Pinpoint the cell where the given text exists, returning its [x, y] midpoint coordinate. 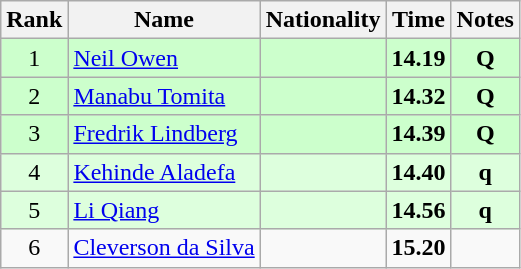
1 [34, 58]
Manabu Tomita [164, 96]
3 [34, 134]
2 [34, 96]
14.40 [418, 172]
Li Qiang [164, 210]
4 [34, 172]
Kehinde Aladefa [164, 172]
Fredrik Lindberg [164, 134]
14.39 [418, 134]
5 [34, 210]
14.32 [418, 96]
Time [418, 20]
6 [34, 248]
Nationality [323, 20]
14.56 [418, 210]
Notes [485, 20]
Rank [34, 20]
15.20 [418, 248]
Neil Owen [164, 58]
Name [164, 20]
Cleverson da Silva [164, 248]
14.19 [418, 58]
